Search for the cell housing the specified text and yield its [X, Y] center coordinate. 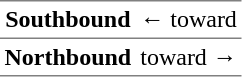
Southbound [68, 20]
Northbound [68, 57]
toward → [189, 57]
← toward [189, 20]
